Find where the given text appears and provide that cell's center as (x, y) coordinate. 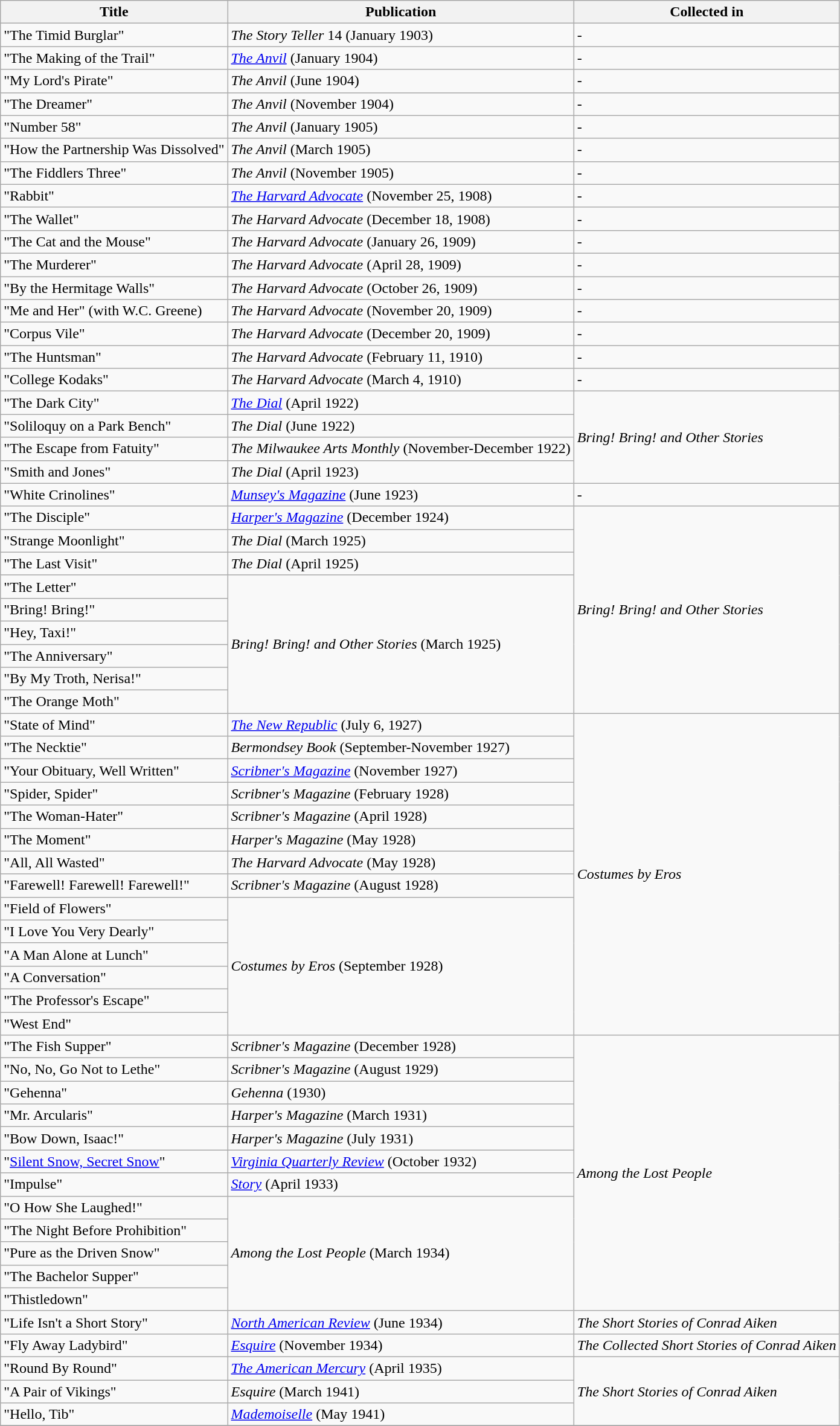
Esquire (March 1941) (401, 1391)
Harper's Magazine (December 1924) (401, 518)
Publication (401, 12)
"By My Troth, Nerisa!" (114, 679)
Scribner's Magazine (August 1928) (401, 885)
The Harvard Advocate (November 25, 1908) (401, 196)
"The Making of the Trail" (114, 58)
The Harvard Advocate (January 26, 1909) (401, 242)
Harper's Magazine (May 1928) (401, 840)
"The Murderer" (114, 265)
The Dial (April 1923) (401, 472)
"The Woman-Hater" (114, 817)
Virginia Quarterly Review (October 1932) (401, 1161)
"Gehenna" (114, 1093)
The Dial (April 1922) (401, 403)
"I Love You Very Dearly" (114, 931)
The Dial (March 1925) (401, 541)
"Silent Snow, Secret Snow" (114, 1161)
"Pure as the Driven Snow" (114, 1253)
Costumes by Eros (707, 875)
Costumes by Eros (September 1928) (401, 966)
The New Republic (July 6, 1927) (401, 725)
The Harvard Advocate (December 20, 1909) (401, 334)
Scribner's Magazine (December 1928) (401, 1047)
The Harvard Advocate (May 1928) (401, 862)
"The Anniversary" (114, 655)
Harper's Magazine (March 1931) (401, 1116)
"No, No, Go Not to Lethe" (114, 1070)
Title (114, 12)
Munsey's Magazine (June 1923) (401, 495)
The Collected Short Stories of Conrad Aiken (707, 1345)
The Milwaukee Arts Monthly (November-December 1922) (401, 449)
"A Man Alone at Lunch" (114, 954)
"Hello, Tib" (114, 1415)
"Me and Her" (with W.C. Greene) (114, 311)
"Impulse" (114, 1184)
"The Cat and the Mouse" (114, 242)
"A Pair of Vikings" (114, 1391)
"Bow Down, Isaac!" (114, 1139)
"A Conversation" (114, 977)
"College Kodaks" (114, 380)
Among the Lost People (March 1934) (401, 1253)
"Fly Away Ladybird" (114, 1345)
Collected in (707, 12)
North American Review (June 1934) (401, 1322)
"Your Obituary, Well Written" (114, 771)
The Anvil (November 1905) (401, 173)
"Farewell! Farewell! Farewell!" (114, 885)
"The Timid Burglar" (114, 35)
The Anvil (March 1905) (401, 150)
"The Dreamer" (114, 104)
"Soliloquy on a Park Bench" (114, 426)
"Thistledown" (114, 1299)
"Hey, Taxi!" (114, 632)
Harper's Magazine (July 1931) (401, 1139)
Scribner's Magazine (November 1927) (401, 771)
Scribner's Magazine (August 1929) (401, 1070)
"Corpus Vile" (114, 334)
Among the Lost People (707, 1173)
"The Wallet" (114, 219)
The Harvard Advocate (March 4, 1910) (401, 380)
"The Escape from Fatuity" (114, 449)
"Mr. Arcularis" (114, 1116)
"Round By Round" (114, 1368)
"Life Isn't a Short Story" (114, 1322)
Esquire (November 1934) (401, 1345)
Scribner's Magazine (April 1928) (401, 817)
The Anvil (January 1904) (401, 58)
The Anvil (November 1904) (401, 104)
Mademoiselle (May 1941) (401, 1415)
"West End" (114, 1024)
"Smith and Jones" (114, 472)
The Harvard Advocate (October 26, 1909) (401, 288)
"White Crinolines" (114, 495)
The Story Teller 14 (January 1903) (401, 35)
"The Necktie" (114, 748)
"The Huntsman" (114, 357)
The Anvil (June 1904) (401, 81)
Bermondsey Book (September-November 1927) (401, 748)
Bring! Bring! and Other Stories (March 1925) (401, 644)
The Harvard Advocate (December 18, 1908) (401, 219)
"Strange Moonlight" (114, 541)
"The Disciple" (114, 518)
The Dial (April 1925) (401, 564)
"The Night Before Prohibition" (114, 1230)
Gehenna (1930) (401, 1093)
"The Fish Supper" (114, 1047)
The Anvil (January 1905) (401, 127)
"The Professor's Escape" (114, 1000)
"My Lord's Pirate" (114, 81)
The Dial (June 1922) (401, 426)
"The Bachelor Supper" (114, 1276)
"The Moment" (114, 840)
"Spider, Spider" (114, 794)
"How the Partnership Was Dissolved" (114, 150)
"The Fiddlers Three" (114, 173)
"Rabbit" (114, 196)
The American Mercury (April 1935) (401, 1368)
Story (April 1933) (401, 1184)
"Field of Flowers" (114, 908)
"The Dark City" (114, 403)
"By the Hermitage Walls" (114, 288)
The Harvard Advocate (April 28, 1909) (401, 265)
The Harvard Advocate (November 20, 1909) (401, 311)
"O How She Laughed!" (114, 1207)
"All, All Wasted" (114, 862)
"Bring! Bring!" (114, 609)
"The Last Visit" (114, 564)
"Number 58" (114, 127)
The Harvard Advocate (February 11, 1910) (401, 357)
"The Letter" (114, 586)
"State of Mind" (114, 725)
Scribner's Magazine (February 1928) (401, 794)
"The Orange Moth" (114, 702)
